Capture the cell that displays the provided text and extract its [x, y] central coordinate. 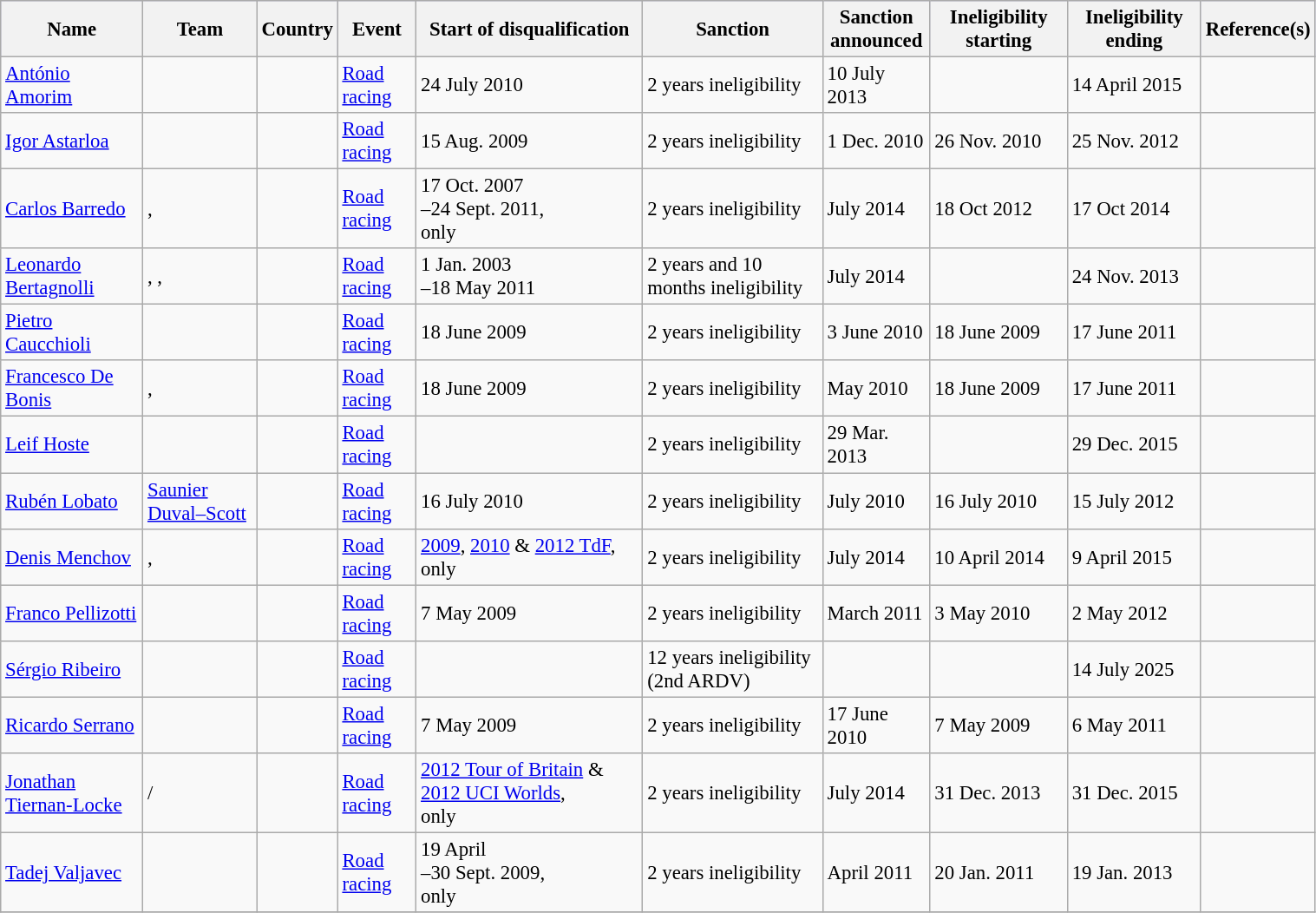
14 July 2025 [1134, 668]
31 Dec. 2015 [1134, 793]
Ineligibility starting [998, 30]
10 April 2014 [998, 557]
Start of disqualification [529, 30]
Sanctionannounced [876, 30]
Denis Menchov [72, 557]
17 Oct. 2007–24 Sept. 2011, only [529, 209]
Name [72, 30]
1 Jan. 2003–18 May 2011 [529, 276]
July 2010 [876, 502]
24 July 2010 [529, 85]
9 April 2015 [1134, 557]
Ineligibility ending [1134, 30]
Leonardo Bertagnolli [72, 276]
20 Jan. 2011 [998, 872]
Leif Hoste [72, 444]
António Amorim [72, 85]
29 Dec. 2015 [1134, 444]
17 June 2010 [876, 726]
Igor Astarloa [72, 141]
May 2010 [876, 389]
Team [200, 30]
14 April 2015 [1134, 85]
2012 Tour of Britain & 2012 UCI Worlds,only [529, 793]
April 2011 [876, 872]
Reference(s) [1258, 30]
17 Oct 2014 [1134, 209]
19 April–30 Sept. 2009,only [529, 872]
10 July 2013 [876, 85]
26 Nov. 2010 [998, 141]
15 July 2012 [1134, 502]
Country [297, 30]
3 May 2010 [998, 613]
25 Nov. 2012 [1134, 141]
Sérgio Ribeiro [72, 668]
6 May 2011 [1134, 726]
12 years ineligibility (2nd ARDV) [732, 668]
24 Nov. 2013 [1134, 276]
Sanction [732, 30]
2009, 2010 & 2012 TdF, only [529, 557]
March 2011 [876, 613]
31 Dec. 2013 [998, 793]
18 Oct 2012 [998, 209]
/ [200, 793]
Pietro Caucchioli [72, 333]
29 Mar. 2013 [876, 444]
Tadej Valjavec [72, 872]
, , [200, 276]
Rubén Lobato [72, 502]
Event [376, 30]
Jonathan Tiernan-Locke [72, 793]
2 years and 10 months ineligibility [732, 276]
Francesco De Bonis [72, 389]
Carlos Barredo [72, 209]
15 Aug. 2009 [529, 141]
1 Dec. 2010 [876, 141]
Franco Pellizotti [72, 613]
19 Jan. 2013 [1134, 872]
Saunier Duval–Scott [200, 502]
2 May 2012 [1134, 613]
Ricardo Serrano [72, 726]
3 June 2010 [876, 333]
